Return (x, y) of the center of cell containing provided text 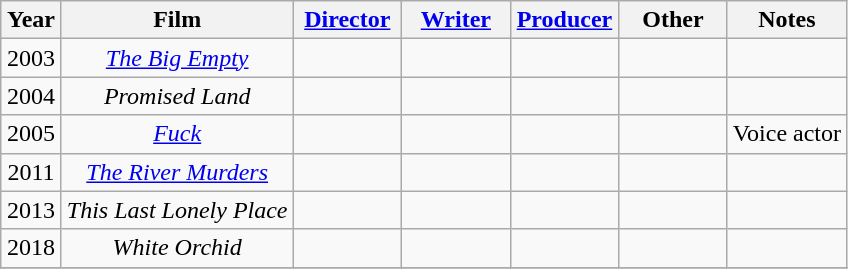
2011 (32, 172)
Promised Land (177, 96)
Fuck (177, 134)
2018 (32, 248)
The Big Empty (177, 58)
2004 (32, 96)
This Last Lonely Place (177, 210)
Year (32, 20)
Other (674, 20)
Notes (786, 20)
2005 (32, 134)
Voice actor (786, 134)
White Orchid (177, 248)
2003 (32, 58)
The River Murders (177, 172)
Film (177, 20)
Producer (564, 20)
Writer (456, 20)
2013 (32, 210)
Director (348, 20)
